From the cell containing the given text, extract its center point as (x, y) coordinate. 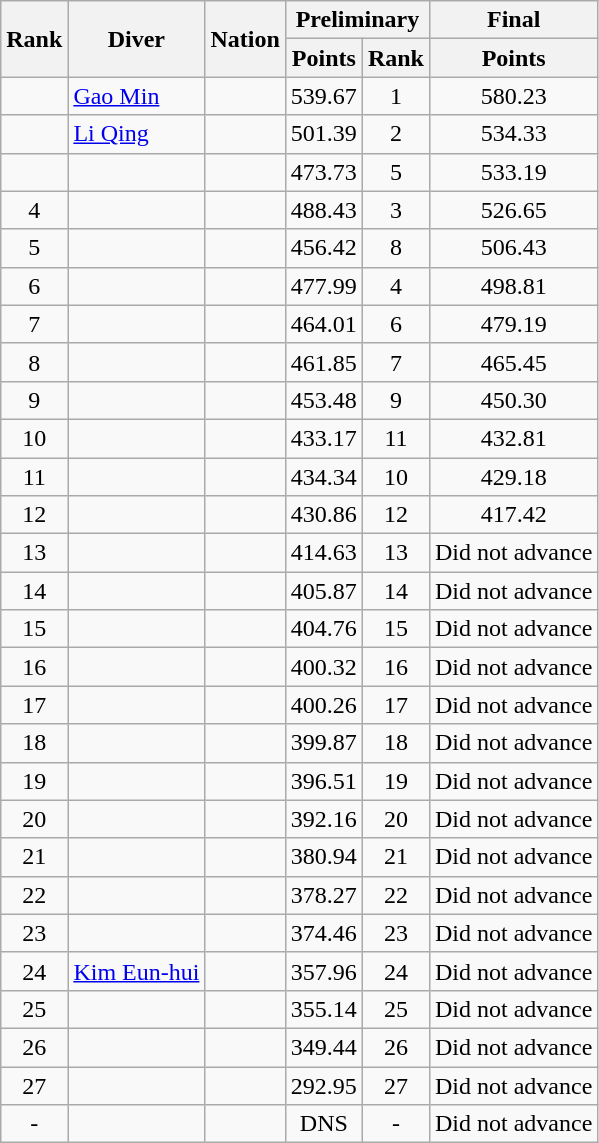
580.23 (513, 96)
349.44 (324, 1047)
539.67 (324, 96)
400.26 (324, 705)
464.01 (324, 324)
488.43 (324, 210)
433.17 (324, 438)
450.30 (513, 400)
1 (396, 96)
506.43 (513, 248)
461.85 (324, 362)
374.46 (324, 933)
378.27 (324, 895)
392.16 (324, 819)
432.81 (513, 438)
434.34 (324, 477)
Final (513, 20)
DNS (324, 1124)
405.87 (324, 591)
498.81 (513, 286)
357.96 (324, 971)
Kim Eun-hui (136, 971)
533.19 (513, 172)
430.86 (324, 515)
465.45 (513, 362)
Gao Min (136, 96)
479.19 (513, 324)
Preliminary (357, 20)
534.33 (513, 134)
2 (396, 134)
429.18 (513, 477)
456.42 (324, 248)
417.42 (513, 515)
355.14 (324, 1009)
404.76 (324, 629)
399.87 (324, 743)
473.73 (324, 172)
Diver (136, 39)
414.63 (324, 553)
Li Qing (136, 134)
Nation (245, 39)
453.48 (324, 400)
477.99 (324, 286)
501.39 (324, 134)
380.94 (324, 857)
3 (396, 210)
400.32 (324, 667)
526.65 (513, 210)
292.95 (324, 1085)
396.51 (324, 781)
